From the cell containing the given text, extract its center point as [x, y] coordinate. 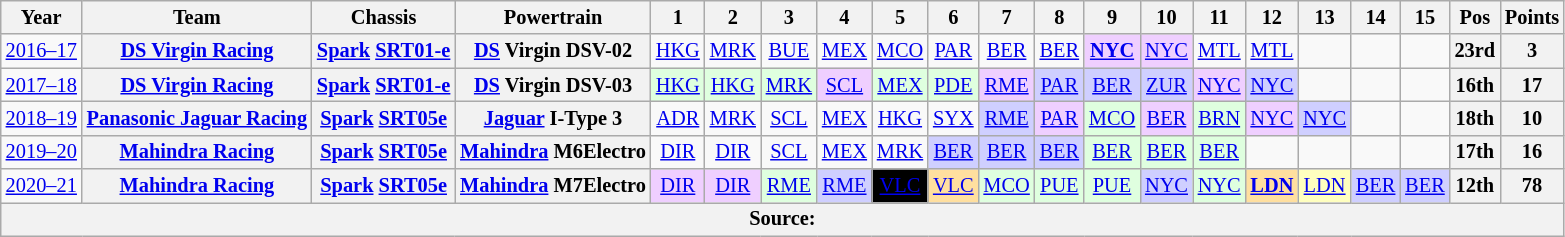
ADR [678, 118]
Mahindra M6Electro [553, 152]
2020–21 [42, 186]
2017–18 [42, 85]
ZUR [1166, 85]
PDE [953, 85]
15 [1424, 17]
11 [1220, 17]
Jaguar I-Type 3 [553, 118]
Team [197, 17]
5 [900, 17]
2 [733, 17]
78 [1532, 186]
Chassis [384, 17]
7 [1007, 17]
17th [1475, 152]
4 [844, 17]
Powertrain [553, 17]
2019–20 [42, 152]
DS Virgin DSV-03 [553, 85]
2018–19 [42, 118]
12 [1272, 17]
16 [1532, 152]
9 [1112, 17]
17 [1532, 85]
2016–17 [42, 51]
BRN [1220, 118]
23rd [1475, 51]
14 [1376, 17]
6 [953, 17]
18th [1475, 118]
1 [678, 17]
Mahindra M7Electro [553, 186]
Year [42, 17]
13 [1324, 17]
Pos [1475, 17]
16th [1475, 85]
SYX [953, 118]
8 [1060, 17]
12th [1475, 186]
Panasonic Jaguar Racing [197, 118]
BUE [789, 51]
Points [1532, 17]
DS Virgin DSV-02 [553, 51]
Source: [782, 219]
